Find where the given text appears and provide that cell's center as [X, Y] coordinate. 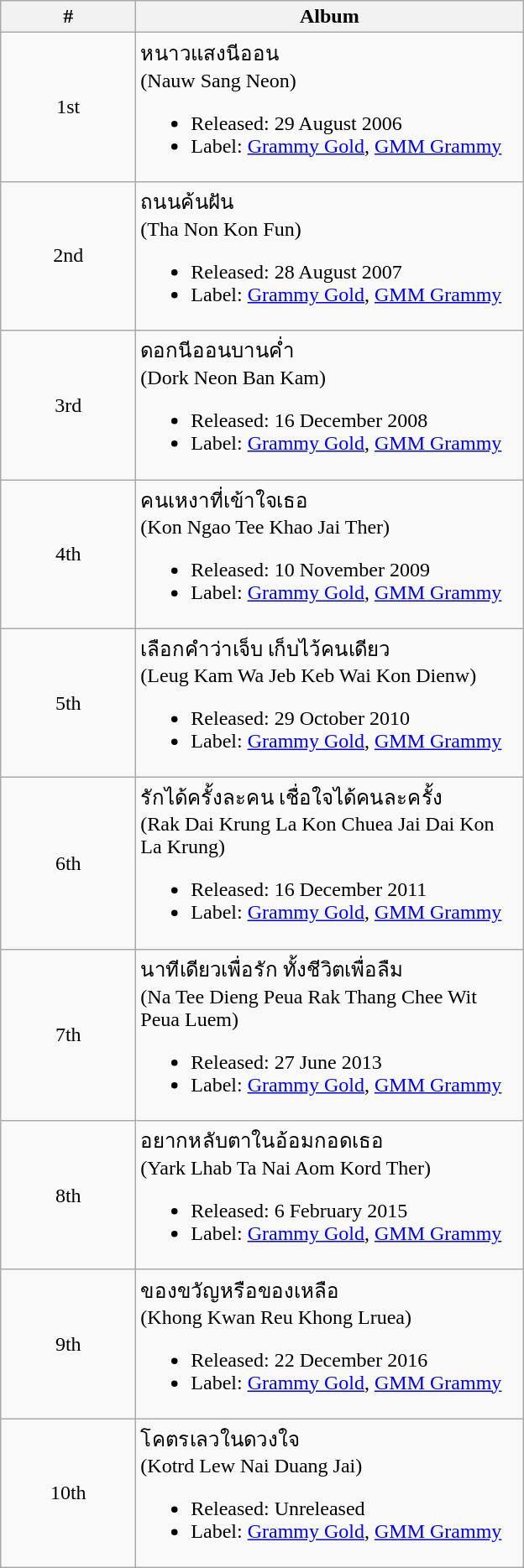
โคตรเลวในดวงใจ(Kotrd Lew Nai Duang Jai)Released: UnreleasedLabel: Grammy Gold, GMM Grammy [329, 1493]
3rd [69, 405]
7th [69, 1035]
อยากหลับตาในอ้อมกอดเธอ(Yark Lhab Ta Nai Aom Kord Ther)Released: 6 February 2015Label: Grammy Gold, GMM Grammy [329, 1196]
8th [69, 1196]
ถนนค้นฝัน(Tha Non Kon Fun)Released: 28 August 2007Label: Grammy Gold, GMM Grammy [329, 256]
# [69, 17]
1st [69, 107]
ดอกนีออนบานค่ำ(Dork Neon Ban Kam)Released: 16 December 2008Label: Grammy Gold, GMM Grammy [329, 405]
4th [69, 555]
ของขวัญหรือของเหลือ(Khong Kwan Reu Khong Lruea)Released: 22 December 2016Label: Grammy Gold, GMM Grammy [329, 1344]
10th [69, 1493]
รักได้ครั้งละคน เชื่อใจได้คนละครั้ง(Rak Dai Krung La Kon Chuea Jai Dai Kon La Krung)Released: 16 December 2011Label: Grammy Gold, GMM Grammy [329, 864]
คนเหงาที่เข้าใจเธอ(Kon Ngao Tee Khao Jai Ther)Released: 10 November 2009Label: Grammy Gold, GMM Grammy [329, 555]
9th [69, 1344]
เลือกคำว่าเจ็บ เก็บไว้คนเดียว(Leug Kam Wa Jeb Keb Wai Kon Dienw)Released: 29 October 2010Label: Grammy Gold, GMM Grammy [329, 703]
5th [69, 703]
หนาวแสงนีออน(Nauw Sang Neon)Released: 29 August 2006Label: Grammy Gold, GMM Grammy [329, 107]
6th [69, 864]
Album [329, 17]
นาทีเดียวเพื่อรัก ทั้งชีวิตเพื่อลืม(Na Tee Dieng Peua Rak Thang Chee Wit Peua Luem)Released: 27 June 2013Label: Grammy Gold, GMM Grammy [329, 1035]
2nd [69, 256]
